Scan for the cell matching the given text and deliver its [x, y] coordinate at center. 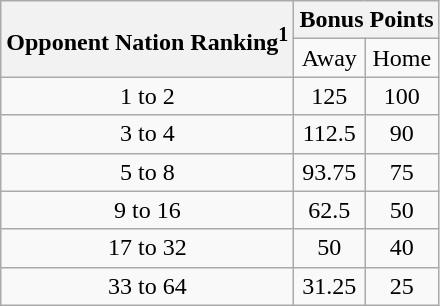
5 to 8 [148, 172]
Opponent Nation Ranking1 [148, 39]
Bonus Points [366, 20]
40 [402, 248]
17 to 32 [148, 248]
90 [402, 134]
3 to 4 [148, 134]
33 to 64 [148, 286]
112.5 [330, 134]
Home [402, 58]
9 to 16 [148, 210]
125 [330, 96]
93.75 [330, 172]
25 [402, 286]
Away [330, 58]
100 [402, 96]
75 [402, 172]
31.25 [330, 286]
1 to 2 [148, 96]
62.5 [330, 210]
